Detect which cell encompasses the target text, then output its (x, y) center coordinate. 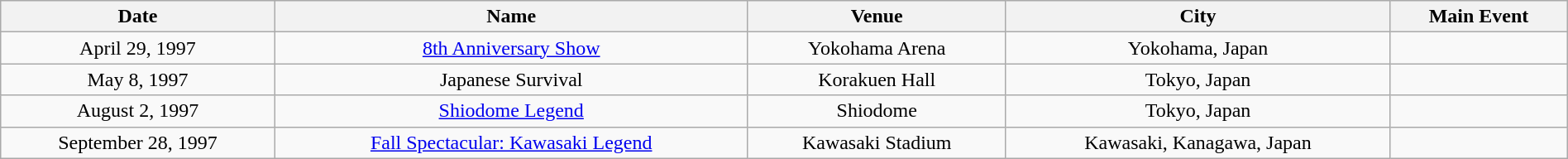
Date (137, 17)
Yokohama, Japan (1198, 48)
Kawasaki Stadium (877, 142)
Korakuen Hall (877, 79)
Shiodome Legend (511, 111)
Main Event (1479, 17)
April 29, 1997 (137, 48)
September 28, 1997 (137, 142)
Name (511, 17)
Kawasaki, Kanagawa, Japan (1198, 142)
Yokohama Arena (877, 48)
Japanese Survival (511, 79)
Shiodome (877, 111)
Venue (877, 17)
Fall Spectacular: Kawasaki Legend (511, 142)
May 8, 1997 (137, 79)
8th Anniversary Show (511, 48)
City (1198, 17)
August 2, 1997 (137, 111)
